Search for the cell housing the specified text and yield its (X, Y) center coordinate. 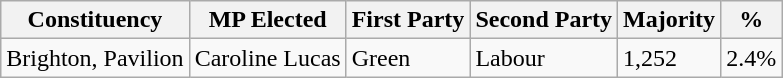
1,252 (670, 58)
MP Elected (268, 20)
Constituency (95, 20)
% (752, 20)
First Party (408, 20)
Second Party (544, 20)
Labour (544, 58)
Brighton, Pavilion (95, 58)
2.4% (752, 58)
Caroline Lucas (268, 58)
Majority (670, 20)
Green (408, 58)
